Find where the given text appears and provide that cell's center as [X, Y] coordinate. 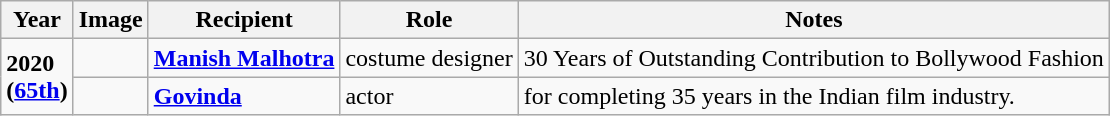
actor [429, 96]
Manish Malhotra [244, 58]
Image [110, 20]
Govinda [244, 96]
Notes [814, 20]
for completing 35 years in the Indian film industry. [814, 96]
30 Years of Outstanding Contribution to Bollywood Fashion [814, 58]
2020(65th) [37, 77]
Role [429, 20]
costume designer [429, 58]
Recipient [244, 20]
Year [37, 20]
